Detect which cell encompasses the target text, then output its (x, y) center coordinate. 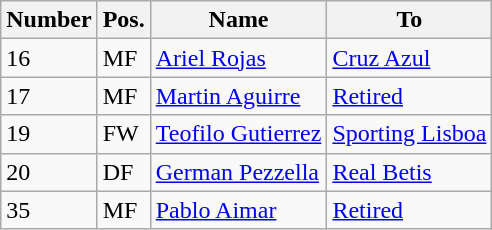
Sporting Lisboa (410, 134)
Martin Aguirre (238, 96)
Pablo Aimar (238, 210)
DF (124, 172)
Cruz Azul (410, 58)
Number (49, 20)
Pos. (124, 20)
35 (49, 210)
19 (49, 134)
FW (124, 134)
To (410, 20)
17 (49, 96)
20 (49, 172)
German Pezzella (238, 172)
Name (238, 20)
Teofilo Gutierrez (238, 134)
16 (49, 58)
Real Betis (410, 172)
Ariel Rojas (238, 58)
